Return (x, y) of the center of cell containing provided text 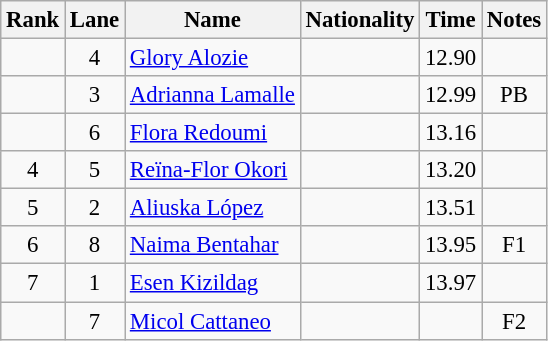
1 (95, 283)
F2 (514, 321)
12.90 (451, 58)
Reïna-Flor Okori (213, 170)
13.95 (451, 245)
Micol Cattaneo (213, 321)
F1 (514, 245)
Nationality (360, 20)
13.97 (451, 283)
8 (95, 245)
Notes (514, 20)
Rank (33, 20)
Time (451, 20)
Naima Bentahar (213, 245)
Name (213, 20)
Lane (95, 20)
12.99 (451, 95)
PB (514, 95)
Flora Redoumi (213, 133)
Adrianna Lamalle (213, 95)
Aliuska López (213, 208)
13.20 (451, 170)
Glory Alozie (213, 58)
13.16 (451, 133)
3 (95, 95)
Esen Kizildag (213, 283)
2 (95, 208)
13.51 (451, 208)
